Find where the given text appears and provide that cell's center as (X, Y) coordinate. 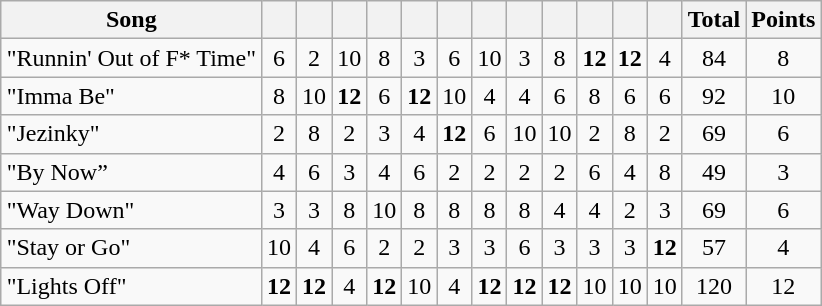
"Way Down" (131, 210)
49 (714, 172)
Total (714, 20)
"Imma Be" (131, 96)
"Lights Off" (131, 286)
"Runnin' Out of F* Time" (131, 58)
92 (714, 96)
"Stay or Go" (131, 248)
Points (784, 20)
57 (714, 248)
"Jezinky" (131, 134)
84 (714, 58)
120 (714, 286)
Song (131, 20)
"By Now” (131, 172)
